Search for the cell housing the specified text and yield its [x, y] center coordinate. 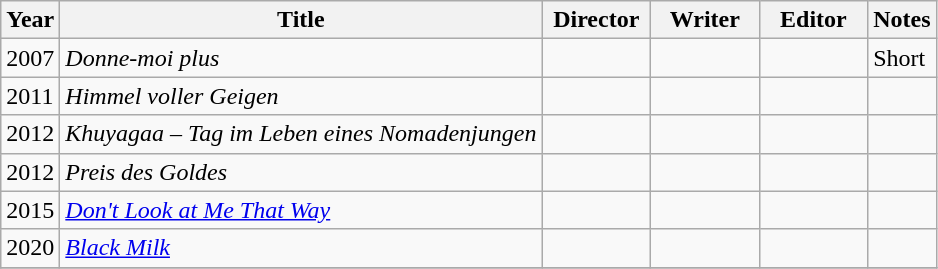
Himmel voller Geigen [301, 96]
Editor [814, 20]
Director [596, 20]
Black Milk [301, 248]
2015 [30, 210]
Title [301, 20]
Donne-moi plus [301, 58]
2007 [30, 58]
2020 [30, 248]
Writer [706, 20]
Preis des Goldes [301, 172]
Short [902, 58]
Khuyagaa – Tag im Leben eines Nomadenjungen [301, 134]
Notes [902, 20]
Don't Look at Me That Way [301, 210]
Year [30, 20]
2011 [30, 96]
